Output the [X, Y] coordinate of the center of the cell containing the given text.  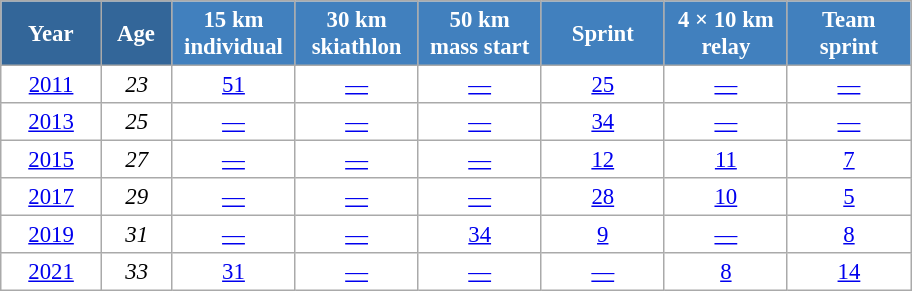
7 [848, 160]
12 [602, 160]
Age [136, 34]
28 [602, 197]
31 [136, 235]
2017 [52, 197]
Sprint [602, 34]
8 [848, 235]
10 [726, 197]
29 [136, 197]
23 [136, 85]
50 km mass start [480, 34]
4 × 10 km relay [726, 34]
2011 [52, 85]
51 [234, 85]
30 km skiathlon [356, 34]
2013 [52, 122]
27 [136, 160]
Team sprint [848, 34]
11 [726, 160]
2015 [52, 160]
15 km individual [234, 34]
5 [848, 197]
9 [602, 235]
2019 [52, 235]
Year [52, 34]
